Scan for the cell matching the given text and deliver its (X, Y) coordinate at center. 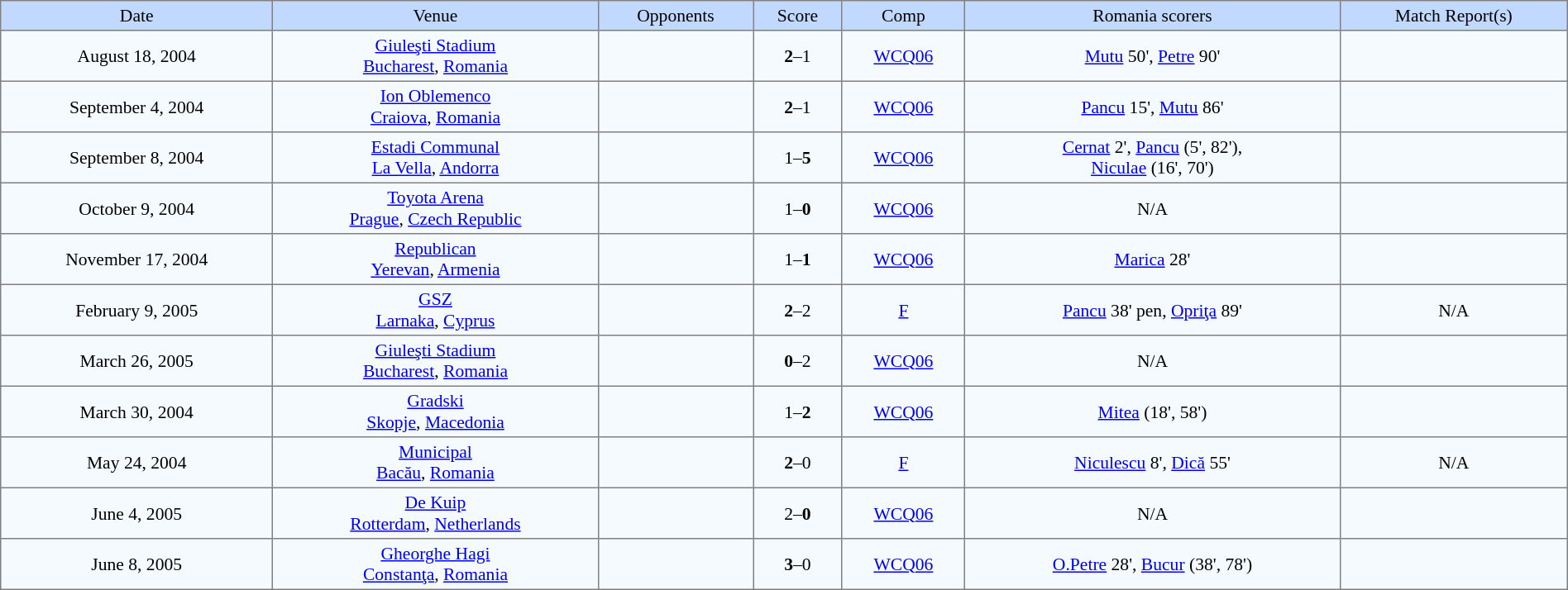
Marica 28' (1153, 259)
2–2 (797, 310)
Ion OblemencoCraiova, Romania (436, 107)
MunicipalBacău, Romania (436, 463)
RepublicanYerevan, Armenia (436, 259)
October 9, 2004 (137, 208)
0–2 (797, 361)
Match Report(s) (1454, 16)
Estadi CommunalLa Vella, Andorra (436, 158)
November 17, 2004 (137, 259)
Niculescu 8', Dică 55' (1153, 463)
June 8, 2005 (137, 564)
1–0 (797, 208)
Cernat 2', Pancu (5', 82'), Niculae (16', 70') (1153, 158)
Pancu 15', Mutu 86' (1153, 107)
De KuipRotterdam, Netherlands (436, 513)
September 8, 2004 (137, 158)
August 18, 2004 (137, 56)
Mutu 50', Petre 90' (1153, 56)
Pancu 38' pen, Opriţa 89' (1153, 310)
1–1 (797, 259)
March 30, 2004 (137, 412)
February 9, 2005 (137, 310)
1–5 (797, 158)
Opponents (675, 16)
GradskiSkopje, Macedonia (436, 412)
Romania scorers (1153, 16)
Gheorghe HagiConstanţa, Romania (436, 564)
September 4, 2004 (137, 107)
1–2 (797, 412)
O.Petre 28', Bucur (38', 78') (1153, 564)
June 4, 2005 (137, 513)
May 24, 2004 (137, 463)
Toyota ArenaPrague, Czech Republic (436, 208)
Score (797, 16)
GSZLarnaka, Cyprus (436, 310)
Venue (436, 16)
Comp (903, 16)
Mitea (18', 58') (1153, 412)
March 26, 2005 (137, 361)
3–0 (797, 564)
Date (137, 16)
